Pinpoint the cell where the given text exists, returning its [x, y] midpoint coordinate. 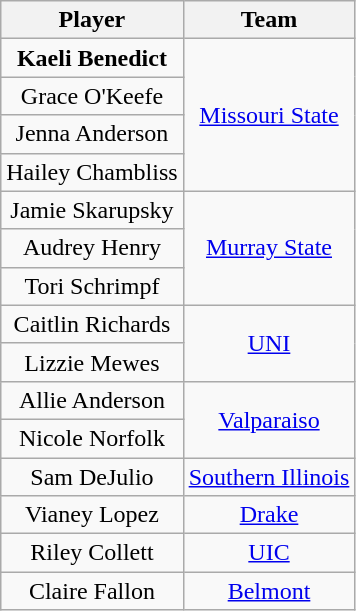
Missouri State [269, 115]
UNI [269, 343]
Player [92, 20]
Southern Illinois [269, 477]
Lizzie Mewes [92, 362]
Kaeli Benedict [92, 58]
Caitlin Richards [92, 324]
Drake [269, 515]
Team [269, 20]
Nicole Norfolk [92, 438]
UIC [269, 553]
Allie Anderson [92, 400]
Jamie Skarupsky [92, 210]
Audrey Henry [92, 248]
Jenna Anderson [92, 134]
Hailey Chambliss [92, 172]
Grace O'Keefe [92, 96]
Sam DeJulio [92, 477]
Claire Fallon [92, 591]
Riley Collett [92, 553]
Belmont [269, 591]
Tori Schrimpf [92, 286]
Vianey Lopez [92, 515]
Murray State [269, 248]
Valparaiso [269, 419]
